Provide the (X, Y) coordinate of the cell's center where the given text is located.  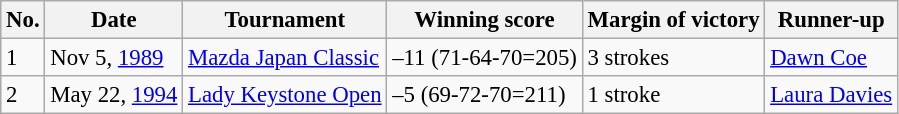
May 22, 1994 (114, 95)
Winning score (484, 20)
1 stroke (674, 95)
Date (114, 20)
Margin of victory (674, 20)
1 (23, 58)
Dawn Coe (832, 58)
–5 (69-72-70=211) (484, 95)
Lady Keystone Open (285, 95)
Nov 5, 1989 (114, 58)
Runner-up (832, 20)
Tournament (285, 20)
Mazda Japan Classic (285, 58)
Laura Davies (832, 95)
3 strokes (674, 58)
No. (23, 20)
–11 (71-64-70=205) (484, 58)
2 (23, 95)
